Pinpoint the cell where the given text exists, returning its [x, y] midpoint coordinate. 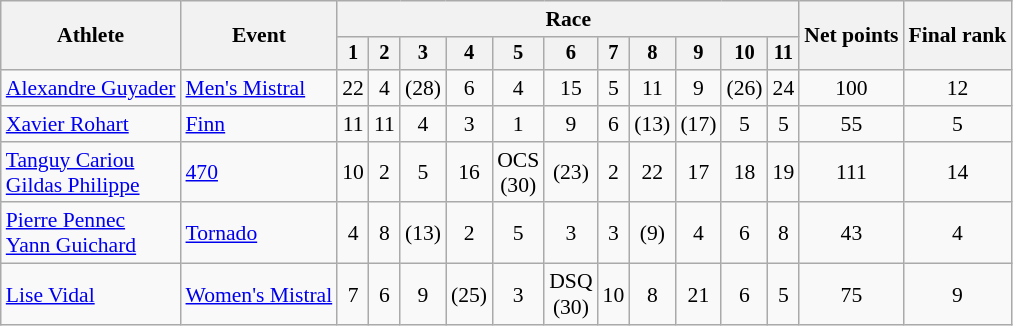
12 [958, 88]
Men's Mistral [258, 88]
(17) [698, 124]
75 [851, 294]
(9) [652, 234]
14 [958, 172]
111 [851, 172]
(28) [423, 88]
Final rank [958, 36]
Alexandre Guyader [91, 88]
Women's Mistral [258, 294]
Tornado [258, 234]
Pierre Pennec Yann Guichard [91, 234]
Net points [851, 36]
19 [784, 172]
18 [744, 172]
470 [258, 172]
Athlete [91, 36]
Xavier Rohart [91, 124]
55 [851, 124]
(23) [570, 172]
Race [568, 19]
43 [851, 234]
OCS(30) [518, 172]
Tanguy Cariou Gildas Philippe [91, 172]
17 [698, 172]
Lise Vidal [91, 294]
16 [469, 172]
(25) [469, 294]
21 [698, 294]
(26) [744, 88]
100 [851, 88]
Finn [258, 124]
Event [258, 36]
15 [570, 88]
DSQ (30) [570, 294]
24 [784, 88]
